Output the [X, Y] coordinate of the center of the cell containing the given text.  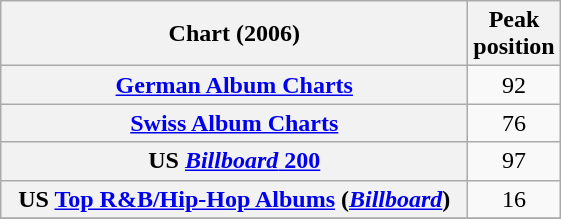
US Top R&B/Hip-Hop Albums (Billboard) [234, 199]
German Album Charts [234, 85]
16 [514, 199]
Peakposition [514, 34]
Swiss Album Charts [234, 123]
US Billboard 200 [234, 161]
97 [514, 161]
Chart (2006) [234, 34]
76 [514, 123]
92 [514, 85]
